Return [X, Y] of the center of cell containing provided text 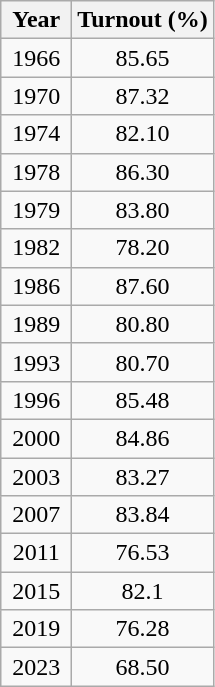
83.84 [143, 515]
84.86 [143, 438]
1989 [36, 324]
78.20 [143, 248]
1986 [36, 286]
1970 [36, 96]
87.60 [143, 286]
Turnout (%) [143, 20]
1993 [36, 362]
1966 [36, 58]
2000 [36, 438]
76.53 [143, 553]
1996 [36, 400]
80.80 [143, 324]
82.10 [143, 134]
86.30 [143, 172]
80.70 [143, 362]
2019 [36, 629]
2015 [36, 591]
83.80 [143, 210]
1979 [36, 210]
87.32 [143, 96]
85.65 [143, 58]
68.50 [143, 667]
76.28 [143, 629]
83.27 [143, 477]
Year [36, 20]
1982 [36, 248]
82.1 [143, 591]
85.48 [143, 400]
2003 [36, 477]
1978 [36, 172]
2011 [36, 553]
2007 [36, 515]
2023 [36, 667]
1974 [36, 134]
